From the cell containing the given text, extract its center point as [X, Y] coordinate. 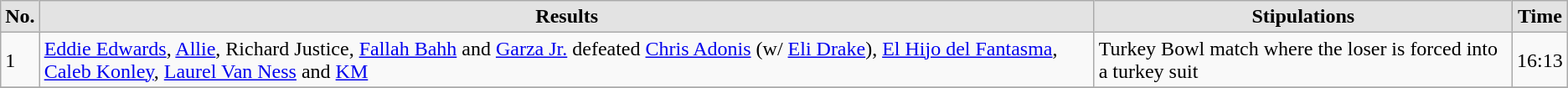
1 [20, 60]
Time [1540, 17]
No. [20, 17]
16:13 [1540, 60]
Stipulations [1303, 17]
Results [566, 17]
Turkey Bowl match where the loser is forced into a turkey suit [1303, 60]
